Return the [X, Y] coordinate for the center point of the cell that contains the specified text.  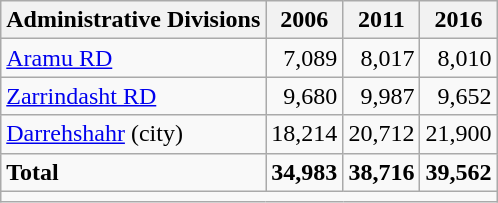
18,214 [304, 134]
21,900 [458, 134]
38,716 [382, 172]
8,010 [458, 58]
Administrative Divisions [134, 20]
9,987 [382, 96]
Darrehshahr (city) [134, 134]
2011 [382, 20]
Aramu RD [134, 58]
20,712 [382, 134]
9,680 [304, 96]
8,017 [382, 58]
9,652 [458, 96]
2016 [458, 20]
34,983 [304, 172]
7,089 [304, 58]
39,562 [458, 172]
Zarrindasht RD [134, 96]
Total [134, 172]
2006 [304, 20]
